Capture the cell that displays the provided text and extract its [X, Y] central coordinate. 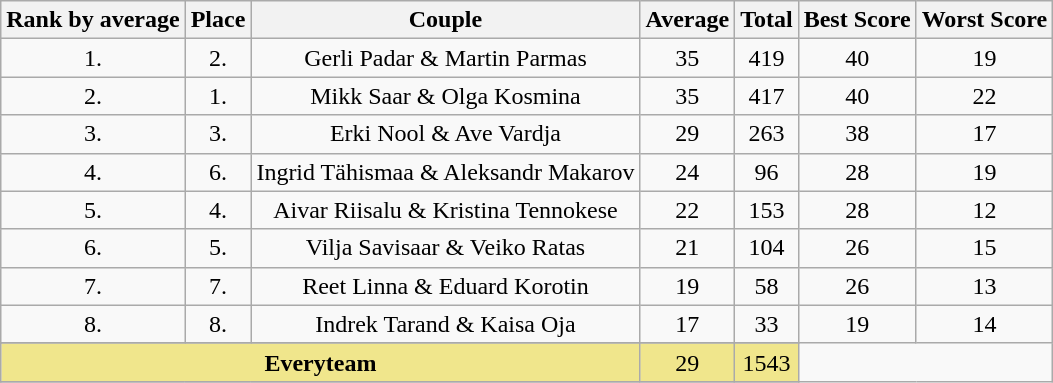
58 [767, 286]
Erki Nool & Ave Vardja [446, 134]
Ingrid Tähismaa & Aleksandr Makarov [446, 172]
15 [984, 248]
Everyteam [320, 362]
419 [767, 58]
38 [857, 134]
Average [688, 20]
Indrek Tarand & Kaisa Oja [446, 324]
Reet Linna & Eduard Korotin [446, 286]
1543 [767, 362]
Rank by average [93, 20]
33 [767, 324]
Total [767, 20]
12 [984, 210]
263 [767, 134]
104 [767, 248]
14 [984, 324]
417 [767, 96]
Vilja Savisaar & Veiko Ratas [446, 248]
Best Score [857, 20]
Mikk Saar & Olga Kosmina [446, 96]
Aivar Riisalu & Kristina Tennokese [446, 210]
153 [767, 210]
Gerli Padar & Martin Parmas [446, 58]
Place [218, 20]
21 [688, 248]
Worst Score [984, 20]
24 [688, 172]
13 [984, 286]
96 [767, 172]
Couple [446, 20]
